Provide the [X, Y] coordinate of the cell's center where the given text is located.  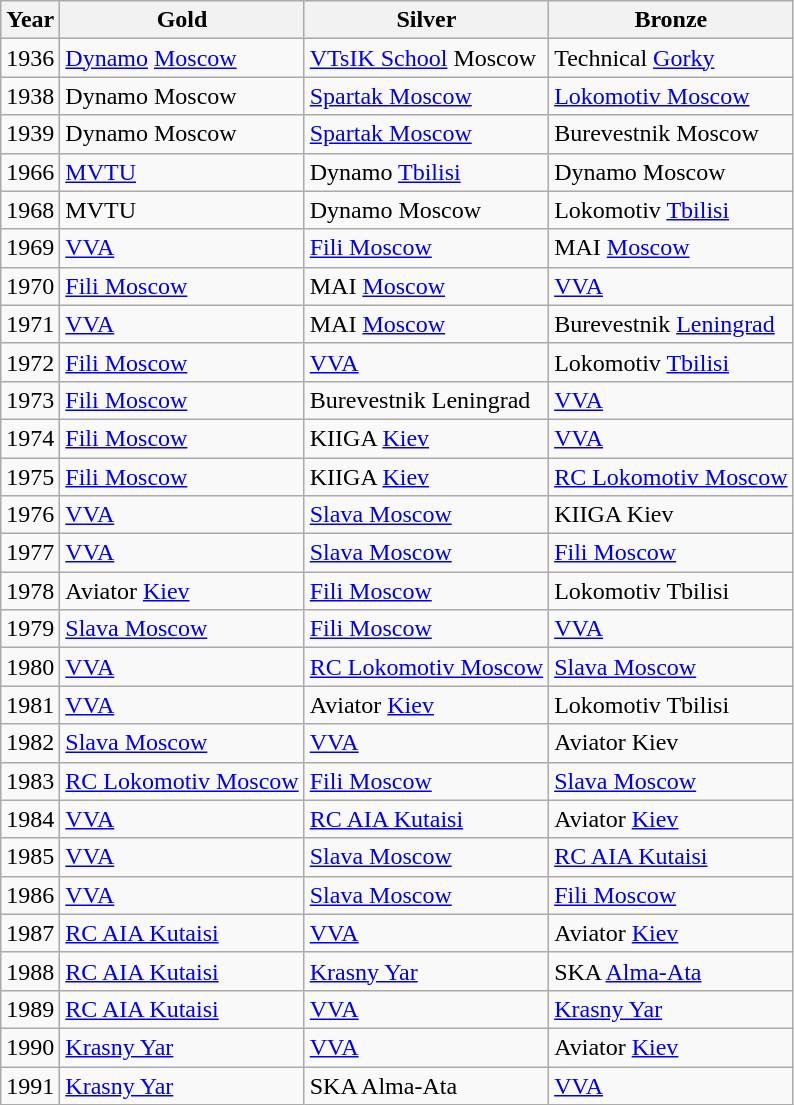
1981 [30, 705]
1985 [30, 857]
1974 [30, 438]
1978 [30, 591]
1987 [30, 933]
Bronze [671, 20]
1975 [30, 477]
1990 [30, 1047]
1966 [30, 172]
Technical Gorky [671, 58]
1977 [30, 553]
1991 [30, 1085]
Lokomotiv Moscow [671, 96]
VTsIK School Moscow [426, 58]
Silver [426, 20]
Gold [182, 20]
1979 [30, 629]
Dynamo Tbilisi [426, 172]
1971 [30, 324]
1936 [30, 58]
1969 [30, 248]
1973 [30, 400]
1938 [30, 96]
1983 [30, 781]
Year [30, 20]
1970 [30, 286]
1976 [30, 515]
1968 [30, 210]
1984 [30, 819]
1986 [30, 895]
Burevestnik Moscow [671, 134]
1989 [30, 1009]
1982 [30, 743]
1972 [30, 362]
1988 [30, 971]
1939 [30, 134]
1980 [30, 667]
